Scan for the cell matching the given text and deliver its (X, Y) coordinate at center. 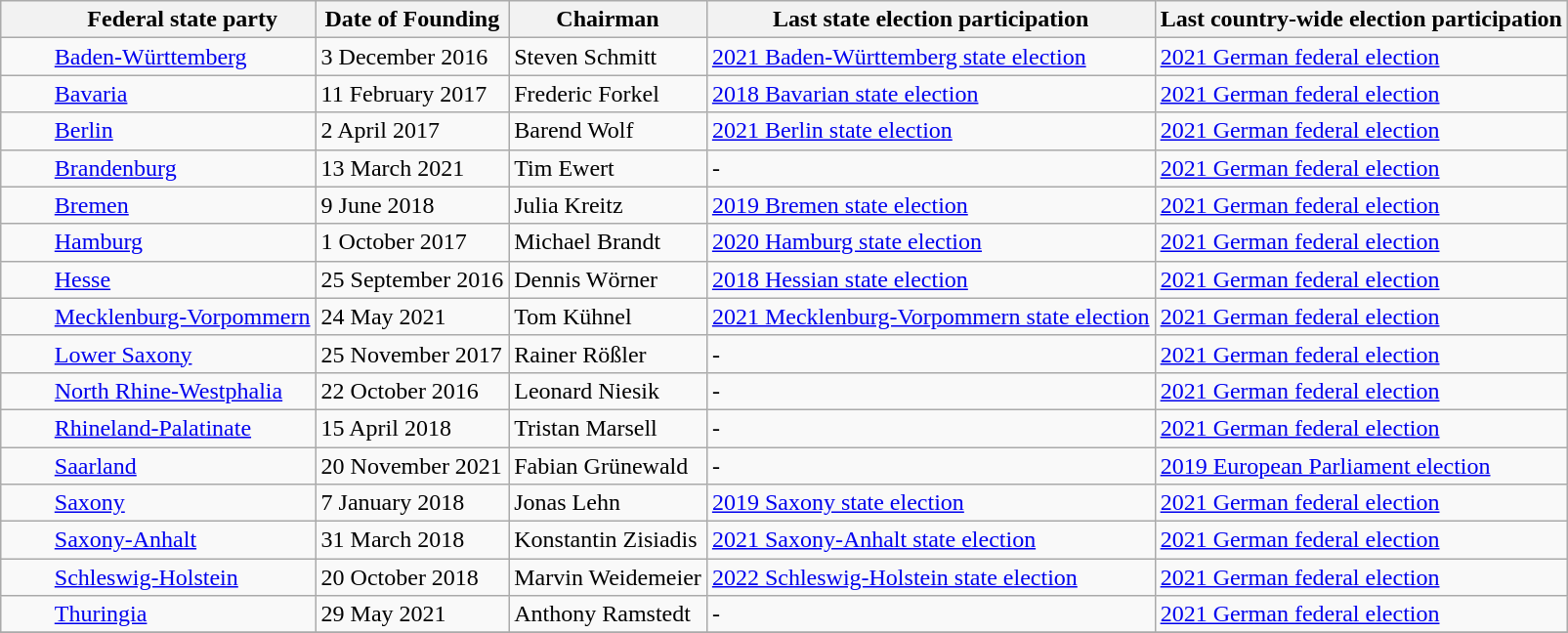
Tim Ewert (608, 168)
2020 Hamburg state election (930, 242)
13 March 2021 (412, 168)
Hamburg (183, 242)
2019 Saxony state election (930, 503)
Saxony-Anhalt (183, 540)
Brandenburg (183, 168)
Saxony (183, 503)
2018 Hessian state election (930, 279)
Last country-wide election participation (1361, 20)
Berlin (183, 131)
Fabian Grünewald (608, 466)
Jonas Lehn (608, 503)
Rainer Rößler (608, 354)
Chairman (608, 20)
2022 Schleswig-Holstein state election (930, 577)
Lower Saxony (183, 354)
3 December 2016 (412, 57)
29 May 2021 (412, 614)
2019 European Parliament election (1361, 466)
2 April 2017 (412, 131)
15 April 2018 (412, 428)
2019 Bremen state election (930, 205)
9 June 2018 (412, 205)
Barend Wolf (608, 131)
22 October 2016 (412, 391)
Bremen (183, 205)
Anthony Ramstedt (608, 614)
Konstantin Zisiadis (608, 540)
Tom Kühnel (608, 316)
2021 Berlin state election (930, 131)
Steven Schmitt (608, 57)
Baden-Württemberg (183, 57)
Dennis Wörner (608, 279)
2021 Baden-Württemberg state election (930, 57)
Marvin Weidemeier (608, 577)
20 October 2018 (412, 577)
25 November 2017 (412, 354)
Mecklenburg-Vorpommern (183, 316)
Schleswig-Holstein (183, 577)
20 November 2021 (412, 466)
Rhineland-Palatinate (183, 428)
Date of Founding (412, 20)
31 March 2018 (412, 540)
Last state election participation (930, 20)
2021 Mecklenburg-Vorpommern state election (930, 316)
North Rhine-Westphalia (183, 391)
Julia Kreitz (608, 205)
Federal state party (183, 20)
Tristan Marsell (608, 428)
1 October 2017 (412, 242)
7 January 2018 (412, 503)
Frederic Forkel (608, 94)
Hesse (183, 279)
Thuringia (183, 614)
2018 Bavarian state election (930, 94)
Michael Brandt (608, 242)
25 September 2016 (412, 279)
11 February 2017 (412, 94)
Saarland (183, 466)
24 May 2021 (412, 316)
Leonard Niesik (608, 391)
2021 Saxony-Anhalt state election (930, 540)
Bavaria (183, 94)
